Detect which cell encompasses the target text, then output its (x, y) center coordinate. 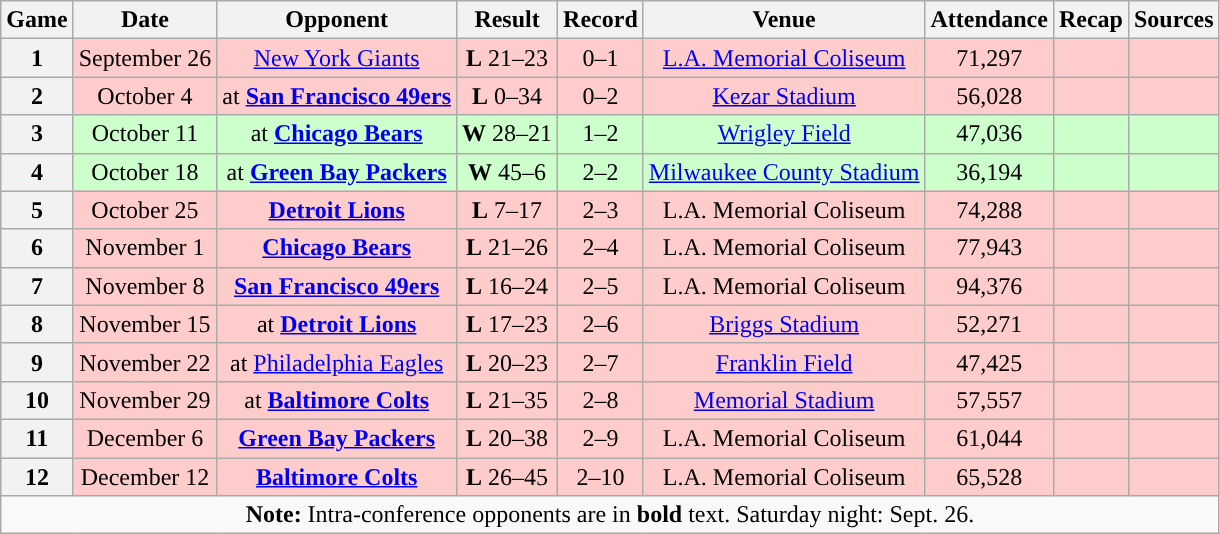
1 (37, 58)
at Chicago Bears (337, 134)
1–2 (601, 134)
Recap (1090, 20)
Sources (1174, 20)
November 8 (145, 286)
Result (508, 20)
Note: Intra-conference opponents are in bold text. Saturday night: Sept. 26. (610, 515)
October 11 (145, 134)
4 (37, 172)
2–3 (601, 210)
65,528 (989, 477)
77,943 (989, 248)
Detroit Lions (337, 210)
0–1 (601, 58)
at Philadelphia Eagles (337, 362)
Baltimore Colts (337, 477)
7 (37, 286)
L 16–24 (508, 286)
2–6 (601, 324)
September 26 (145, 58)
October 25 (145, 210)
12 (37, 477)
2–4 (601, 248)
December 6 (145, 438)
at Baltimore Colts (337, 400)
2–9 (601, 438)
56,028 (989, 96)
Venue (784, 20)
L 0–34 (508, 96)
Briggs Stadium (784, 324)
Milwaukee County Stadium (784, 172)
Opponent (337, 20)
74,288 (989, 210)
Date (145, 20)
9 (37, 362)
Wrigley Field (784, 134)
2 (37, 96)
L 21–26 (508, 248)
San Francisco 49ers (337, 286)
Franklin Field (784, 362)
at Detroit Lions (337, 324)
52,271 (989, 324)
57,557 (989, 400)
W 45–6 (508, 172)
2–8 (601, 400)
71,297 (989, 58)
47,036 (989, 134)
94,376 (989, 286)
L 21–35 (508, 400)
Green Bay Packers (337, 438)
October 18 (145, 172)
5 (37, 210)
10 (37, 400)
December 12 (145, 477)
November 29 (145, 400)
November 22 (145, 362)
Record (601, 20)
6 (37, 248)
November 15 (145, 324)
Game (37, 20)
November 1 (145, 248)
New York Giants (337, 58)
2–2 (601, 172)
8 (37, 324)
47,425 (989, 362)
0–2 (601, 96)
Kezar Stadium (784, 96)
L 26–45 (508, 477)
61,044 (989, 438)
W 28–21 (508, 134)
3 (37, 134)
2–10 (601, 477)
L 20–38 (508, 438)
Memorial Stadium (784, 400)
at San Francisco 49ers (337, 96)
at Green Bay Packers (337, 172)
October 4 (145, 96)
L 20–23 (508, 362)
L 7–17 (508, 210)
2–7 (601, 362)
11 (37, 438)
Chicago Bears (337, 248)
Attendance (989, 20)
2–5 (601, 286)
L 17–23 (508, 324)
L 21–23 (508, 58)
36,194 (989, 172)
